Return [X, Y] of the center of cell containing provided text 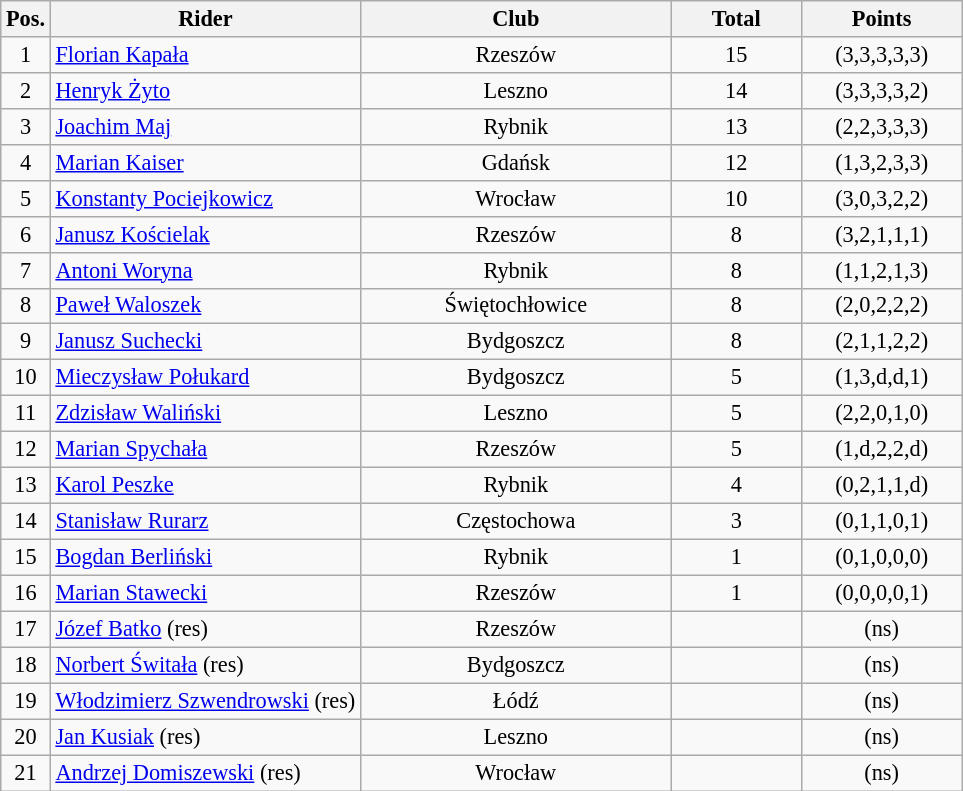
Janusz Kościelak [205, 234]
Karol Peszke [205, 485]
(2,1,1,2,2) [881, 342]
16 [26, 593]
Stanisław Rurarz [205, 521]
Zdzisław Waliński [205, 414]
Jan Kusiak (res) [205, 737]
Florian Kapała [205, 55]
11 [26, 414]
Pos. [26, 19]
Andrzej Domiszewski (res) [205, 773]
(1,d,2,2,d) [881, 450]
(2,0,2,2,2) [881, 306]
Janusz Suchecki [205, 342]
6 [26, 234]
(1,3,2,3,3) [881, 162]
Marian Spychała [205, 450]
(2,2,3,3,3) [881, 126]
Henryk Żyto [205, 90]
Marian Kaiser [205, 162]
Włodzimierz Szwendrowski (res) [205, 701]
Club [516, 19]
Rider [205, 19]
19 [26, 701]
(3,0,3,2,2) [881, 198]
7 [26, 270]
(0,0,0,0,1) [881, 593]
(0,1,0,0,0) [881, 557]
Częstochowa [516, 521]
(1,1,2,1,3) [881, 270]
Bogdan Berliński [205, 557]
Józef Batko (res) [205, 629]
(3,3,3,3,3) [881, 55]
21 [26, 773]
Konstanty Pociejkowicz [205, 198]
(0,1,1,0,1) [881, 521]
9 [26, 342]
18 [26, 665]
(3,3,3,3,2) [881, 90]
Joachim Maj [205, 126]
Marian Stawecki [205, 593]
Paweł Waloszek [205, 306]
(0,2,1,1,d) [881, 485]
(2,2,0,1,0) [881, 414]
Gdańsk [516, 162]
Antoni Woryna [205, 270]
2 [26, 90]
Świętochłowice [516, 306]
(1,3,d,d,1) [881, 378]
Total [736, 19]
Łódź [516, 701]
20 [26, 737]
(3,2,1,1,1) [881, 234]
Points [881, 19]
Mieczysław Połukard [205, 378]
17 [26, 629]
Norbert Świtała (res) [205, 665]
